Determine the [x, y] coordinate at the center of the cell enclosing the given text.  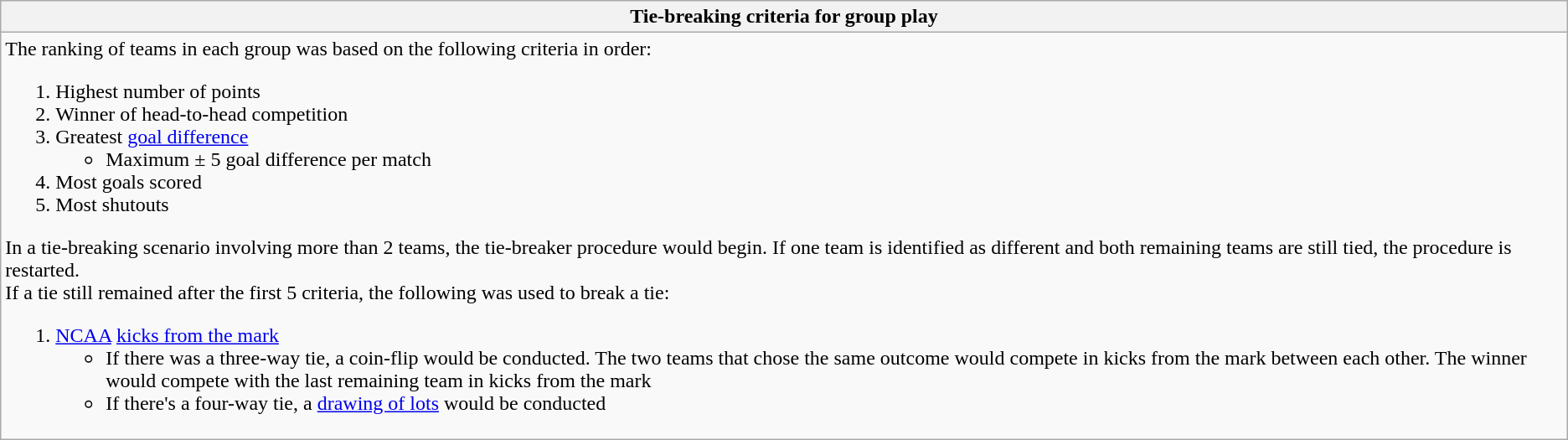
Tie-breaking criteria for group play [784, 17]
